Search for the cell housing the specified text and yield its [X, Y] center coordinate. 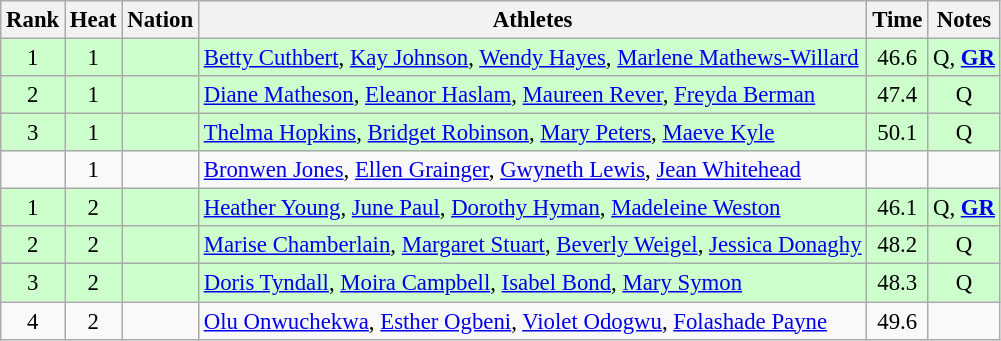
Thelma Hopkins, Bridget Robinson, Mary Peters, Maeve Kyle [532, 133]
48.2 [898, 245]
Rank [33, 20]
Notes [964, 20]
47.4 [898, 95]
Heather Young, June Paul, Dorothy Hyman, Madeleine Weston [532, 208]
4 [33, 321]
48.3 [898, 283]
Marise Chamberlain, Margaret Stuart, Beverly Weigel, Jessica Donaghy [532, 245]
Betty Cuthbert, Kay Johnson, Wendy Hayes, Marlene Mathews-Willard [532, 58]
Athletes [532, 20]
46.6 [898, 58]
Heat [94, 20]
46.1 [898, 208]
Nation [160, 20]
Bronwen Jones, Ellen Grainger, Gwyneth Lewis, Jean Whitehead [532, 170]
50.1 [898, 133]
Olu Onwuchekwa, Esther Ogbeni, Violet Odogwu, Folashade Payne [532, 321]
49.6 [898, 321]
Time [898, 20]
Diane Matheson, Eleanor Haslam, Maureen Rever, Freyda Berman [532, 95]
Doris Tyndall, Moira Campbell, Isabel Bond, Mary Symon [532, 283]
